From the cell containing the given text, extract its center point as (X, Y) coordinate. 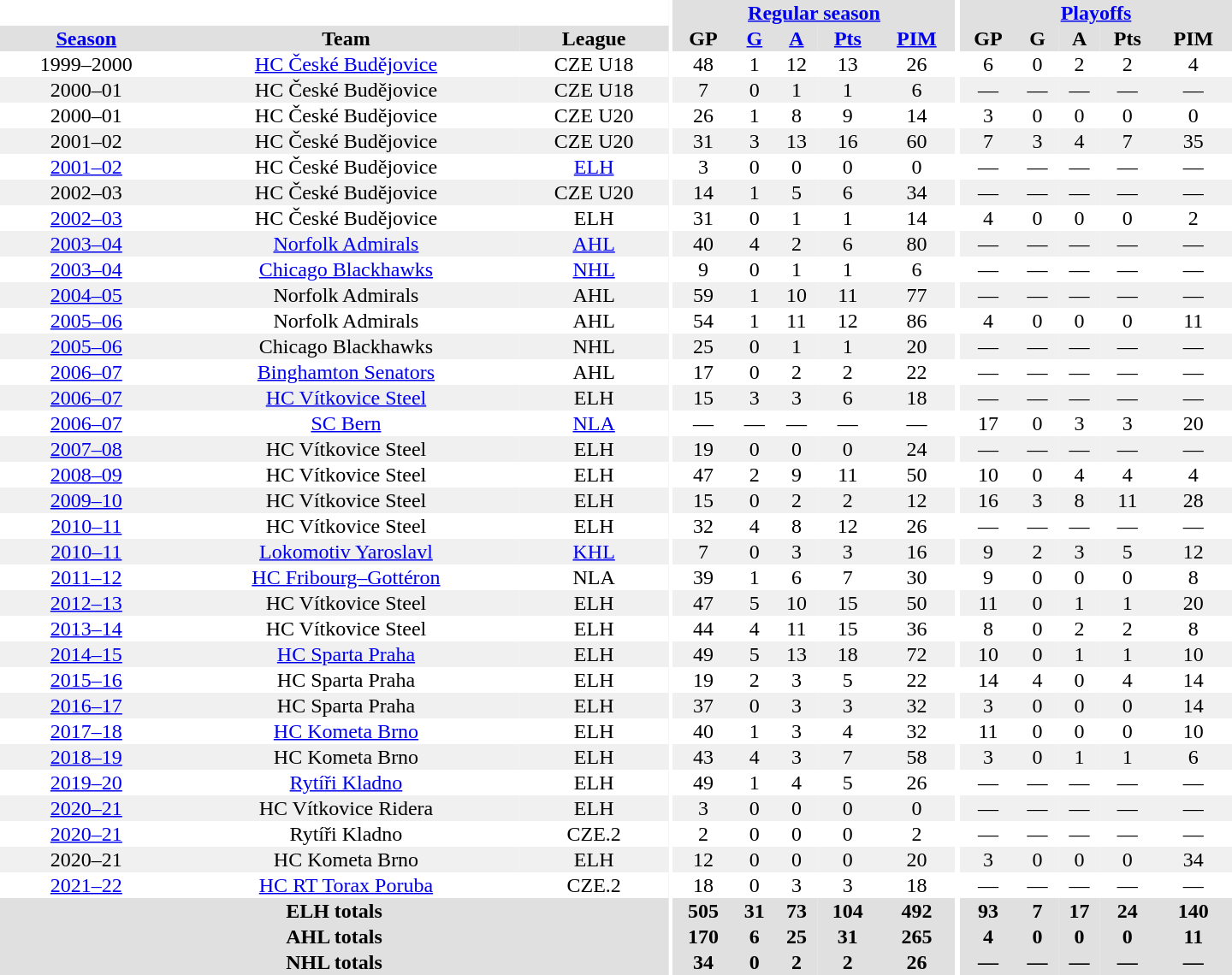
Team (346, 38)
AHL totals (334, 937)
35 (1193, 141)
2016–17 (86, 706)
104 (847, 911)
KHL (594, 552)
505 (703, 911)
2017–18 (86, 731)
86 (916, 321)
2021–22 (86, 885)
HC RT Torax Poruba (346, 885)
2012–13 (86, 603)
Playoffs (1096, 13)
1999–2000 (86, 64)
30 (916, 577)
43 (703, 757)
492 (916, 911)
77 (916, 295)
HC Fribourg–Gottéron (346, 577)
37 (703, 706)
170 (703, 937)
League (594, 38)
2007–08 (86, 449)
2011–12 (86, 577)
140 (1193, 911)
72 (916, 654)
ELH totals (334, 911)
54 (703, 321)
48 (703, 64)
73 (796, 911)
2014–15 (86, 654)
80 (916, 244)
NHL totals (334, 962)
44 (703, 629)
36 (916, 629)
2015–16 (86, 680)
2004–05 (86, 295)
HC Vítkovice Ridera (346, 808)
Regular season (814, 13)
59 (703, 295)
58 (916, 757)
265 (916, 937)
39 (703, 577)
2019–20 (86, 783)
93 (988, 911)
Binghamton Senators (346, 372)
Lokomotiv Yaroslavl (346, 552)
28 (1193, 500)
60 (916, 141)
Season (86, 38)
2009–10 (86, 500)
2008–09 (86, 475)
2018–19 (86, 757)
2013–14 (86, 629)
SC Bern (346, 423)
